Extract the (X, Y) coordinate from the center of the cell holding the provided text.  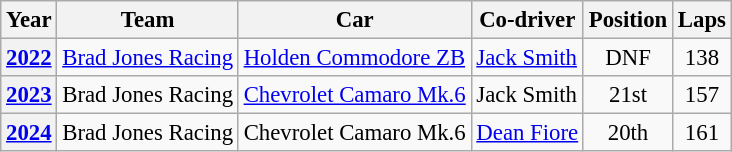
2023 (29, 95)
138 (702, 58)
DNF (628, 58)
Car (354, 20)
2022 (29, 58)
Dean Fiore (527, 133)
Team (148, 20)
2024 (29, 133)
Position (628, 20)
20th (628, 133)
Co-driver (527, 20)
161 (702, 133)
Year (29, 20)
157 (702, 95)
21st (628, 95)
Laps (702, 20)
Holden Commodore ZB (354, 58)
